Provide the [X, Y] coordinate of the cell's center where the given text is located.  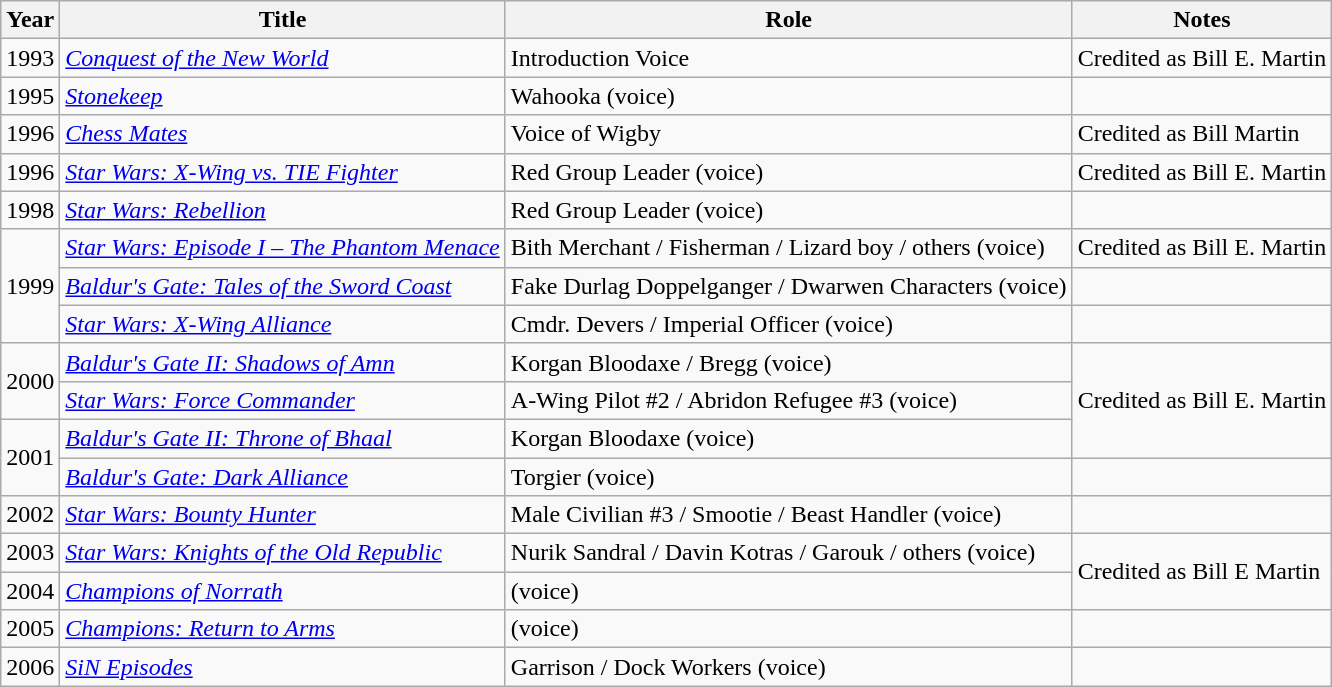
Introduction Voice [788, 58]
Star Wars: X-Wing Alliance [282, 324]
Year [30, 20]
Korgan Bloodaxe (voice) [788, 438]
Star Wars: Force Commander [282, 400]
1993 [30, 58]
Baldur's Gate II: Shadows of Amn [282, 362]
Star Wars: Knights of the Old Republic [282, 553]
Baldur's Gate: Tales of the Sword Coast [282, 286]
Voice of Wigby [788, 134]
2000 [30, 381]
Garrison / Dock Workers (voice) [788, 667]
Fake Durlag Doppelganger / Dwarwen Characters (voice) [788, 286]
Role [788, 20]
Champions: Return to Arms [282, 629]
2002 [30, 515]
Wahooka (voice) [788, 96]
Male Civilian #3 / Smootie / Beast Handler (voice) [788, 515]
Stonekeep [282, 96]
Credited as Bill E Martin [1202, 572]
2005 [30, 629]
1998 [30, 210]
Baldur's Gate II: Throne of Bhaal [282, 438]
2003 [30, 553]
Conquest of the New World [282, 58]
Star Wars: Bounty Hunter [282, 515]
Chess Mates [282, 134]
Star Wars: X-Wing vs. TIE Fighter [282, 172]
1999 [30, 286]
Star Wars: Episode I – The Phantom Menace [282, 248]
Notes [1202, 20]
Torgier (voice) [788, 477]
Korgan Bloodaxe / Bregg (voice) [788, 362]
A-Wing Pilot #2 / Abridon Refugee #3 (voice) [788, 400]
Credited as Bill Martin [1202, 134]
1995 [30, 96]
2006 [30, 667]
Baldur's Gate: Dark Alliance [282, 477]
Title [282, 20]
Bith Merchant / Fisherman / Lizard boy / others (voice) [788, 248]
Champions of Norrath [282, 591]
2001 [30, 457]
Nurik Sandral / Davin Kotras / Garouk / others (voice) [788, 553]
Cmdr. Devers / Imperial Officer (voice) [788, 324]
SiN Episodes [282, 667]
2004 [30, 591]
Star Wars: Rebellion [282, 210]
